Return [x, y] of the center of cell containing provided text 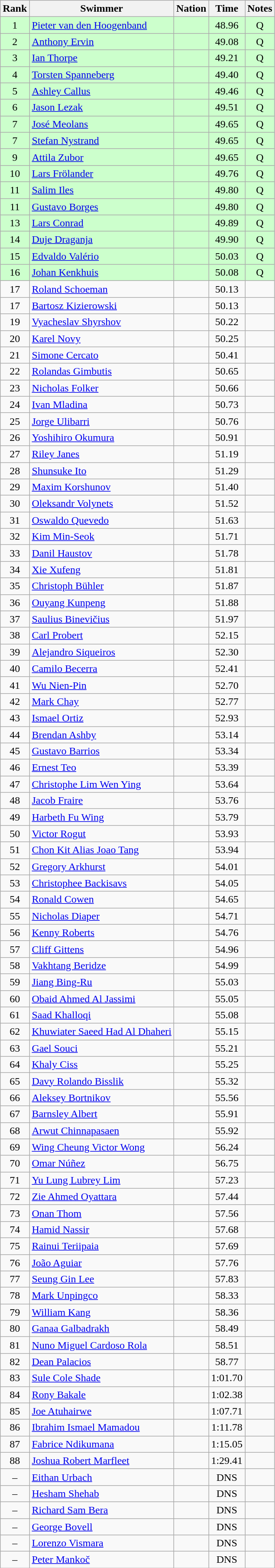
Anthony Ervin [102, 42]
49 [15, 817]
60 [15, 998]
70 [15, 1164]
Ouyang Kunpeng [102, 603]
55.15 [227, 1032]
84 [15, 1395]
67 [15, 1114]
Wing Cheung Victor Wong [102, 1147]
Pieter van den Hoogenband [102, 25]
42 [15, 701]
49.51 [227, 108]
28 [15, 470]
51.88 [227, 603]
Edvaldo Valério [102, 256]
Hesham Shehab [102, 1493]
58.33 [227, 1296]
62 [15, 1032]
4 [15, 75]
25 [15, 421]
53.79 [227, 817]
39 [15, 652]
Notes [260, 9]
Nuno Miguel Cardoso Rola [102, 1345]
Carl Probert [102, 636]
2 [15, 42]
João Aguiar [102, 1263]
Swimmer [102, 9]
Ivan Mladina [102, 404]
Lars Frölander [102, 173]
49.46 [227, 91]
Saulius Binevičius [102, 619]
52.30 [227, 652]
52.93 [227, 718]
46 [15, 768]
50.25 [227, 339]
51.19 [227, 454]
Nicholas Folker [102, 388]
Ismael Ortiz [102, 718]
59 [15, 982]
Gustavo Borges [102, 207]
85 [15, 1411]
Harbeth Fu Wing [102, 817]
57.69 [227, 1246]
30 [15, 504]
Oswaldo Quevedo [102, 520]
78 [15, 1296]
23 [15, 388]
50.08 [227, 273]
55 [15, 916]
50.66 [227, 388]
65 [15, 1081]
47 [15, 784]
Khuwiater Saeed Had Al Dhaheri [102, 1032]
73 [15, 1213]
14 [15, 240]
Peter Mankoč [102, 1560]
Joe Atuhairwe [102, 1411]
13 [15, 223]
1:02.38 [227, 1395]
49.40 [227, 75]
Davy Rolando Bisslik [102, 1081]
55.05 [227, 998]
Danil Haustov [102, 553]
58.49 [227, 1329]
27 [15, 454]
40 [15, 668]
51.63 [227, 520]
Yu Lung Lubrey Lim [102, 1180]
41 [15, 685]
Rolandas Gimbutis [102, 372]
43 [15, 718]
Kim Min-Seok [102, 537]
Attila Zubor [102, 157]
Dean Palacios [102, 1362]
Nation [191, 9]
51.81 [227, 570]
Jason Lezak [102, 108]
54.99 [227, 965]
Oleksandr Volynets [102, 504]
56 [15, 932]
72 [15, 1196]
75 [15, 1246]
Bartosz Kizierowski [102, 306]
54.05 [227, 883]
Mark Unpingco [102, 1296]
56.75 [227, 1164]
Yoshihiro Okumura [102, 437]
34 [15, 570]
George Bovell [102, 1526]
53.14 [227, 735]
69 [15, 1147]
50.03 [227, 256]
Gregory Arkhurst [102, 867]
5 [15, 91]
Xie Xufeng [102, 570]
88 [15, 1460]
Lars Conrad [102, 223]
77 [15, 1279]
45 [15, 751]
54 [15, 900]
20 [15, 339]
William Kang [102, 1312]
53.34 [227, 751]
55.91 [227, 1114]
55.21 [227, 1048]
57.23 [227, 1180]
87 [15, 1444]
54.01 [227, 867]
Kenny Roberts [102, 932]
86 [15, 1428]
79 [15, 1312]
Christophee Backisavs [102, 883]
1:01.70 [227, 1378]
57.76 [227, 1263]
63 [15, 1048]
53.39 [227, 768]
Eithan Urbach [102, 1477]
Ronald Cowen [102, 900]
37 [15, 619]
38 [15, 636]
Karel Novy [102, 339]
Barnsley Albert [102, 1114]
44 [15, 735]
68 [15, 1131]
Sule Cole Shade [102, 1378]
Alejandro Siqueiros [102, 652]
Rank [15, 9]
Vakhtang Beridze [102, 965]
54.65 [227, 900]
57.68 [227, 1229]
Ernest Teo [102, 768]
Hamid Nassir [102, 1229]
57.83 [227, 1279]
48.96 [227, 25]
51.52 [227, 504]
Stefan Nystrand [102, 140]
Brendan Ashby [102, 735]
49.76 [227, 173]
54.71 [227, 916]
Saad Khalloqi [102, 1015]
3 [15, 58]
50.73 [227, 404]
50.76 [227, 421]
55.25 [227, 1065]
49.21 [227, 58]
52.70 [227, 685]
24 [15, 404]
Seung Gin Lee [102, 1279]
51.78 [227, 553]
52.77 [227, 701]
49.90 [227, 240]
Obaid Ahmed Al Jassimi [102, 998]
Rony Bakale [102, 1395]
Ganaa Galbadrakh [102, 1329]
51.29 [227, 470]
74 [15, 1229]
Torsten Spanneberg [102, 75]
55.08 [227, 1015]
53.93 [227, 834]
32 [15, 537]
50.22 [227, 322]
Chon Kit Alias Joao Tang [102, 850]
55.32 [227, 1081]
Rainui Teriipaia [102, 1246]
Riley Janes [102, 454]
1:11.78 [227, 1428]
36 [15, 603]
50 [15, 834]
Simone Cercato [102, 355]
Duje Draganja [102, 240]
58.51 [227, 1345]
Jiang Bing-Ru [102, 982]
76 [15, 1263]
81 [15, 1345]
Ashley Callus [102, 91]
16 [15, 273]
58 [15, 965]
Nicholas Diaper [102, 916]
71 [15, 1180]
57.56 [227, 1213]
José Meolans [102, 124]
Richard Sam Bera [102, 1510]
61 [15, 1015]
51.97 [227, 619]
58.36 [227, 1312]
33 [15, 553]
53 [15, 883]
Joshua Robert Marfleet [102, 1460]
21 [15, 355]
55.56 [227, 1098]
Jacob Fraire [102, 801]
83 [15, 1378]
Lorenzo Vismara [102, 1543]
Gael Souci [102, 1048]
52.15 [227, 636]
50.65 [227, 372]
57 [15, 949]
Zie Ahmed Oyattara [102, 1196]
15 [15, 256]
55.03 [227, 982]
51.71 [227, 537]
52.41 [227, 668]
80 [15, 1329]
Victor Rogut [102, 834]
Onan Thom [102, 1213]
Ibrahim Ismael Mamadou [102, 1428]
54.76 [227, 932]
Christoph Bühler [102, 586]
50.91 [227, 437]
Aleksey Bortnikov [102, 1098]
53.64 [227, 784]
Fabrice Ndikumana [102, 1444]
57.44 [227, 1196]
Jorge Ulibarri [102, 421]
66 [15, 1098]
Wu Nien-Pin [102, 685]
51.40 [227, 487]
Time [227, 9]
Ian Thorpe [102, 58]
49.89 [227, 223]
51.87 [227, 586]
Shunsuke Ito [102, 470]
Mark Chay [102, 701]
51 [15, 850]
53.76 [227, 801]
Johan Kenkhuis [102, 273]
10 [15, 173]
Arwut Chinnapasaen [102, 1131]
9 [15, 157]
Omar Núñez [102, 1164]
Camilo Becerra [102, 668]
82 [15, 1362]
Christophe Lim Wen Ying [102, 784]
53.94 [227, 850]
19 [15, 322]
64 [15, 1065]
22 [15, 372]
58.77 [227, 1362]
48 [15, 801]
50.41 [227, 355]
Salim Iles [102, 190]
29 [15, 487]
Roland Schoeman [102, 289]
Cliff Gittens [102, 949]
31 [15, 520]
Gustavo Barrios [102, 751]
54.96 [227, 949]
35 [15, 586]
49.08 [227, 42]
26 [15, 437]
Maxim Korshunov [102, 487]
52 [15, 867]
1 [15, 25]
Khaly Ciss [102, 1065]
56.24 [227, 1147]
55.92 [227, 1131]
6 [15, 108]
Vyacheslav Shyrshov [102, 322]
1:29.41 [227, 1460]
1:15.05 [227, 1444]
1:07.71 [227, 1411]
